Find where the given text appears and provide that cell's center as [X, Y] coordinate. 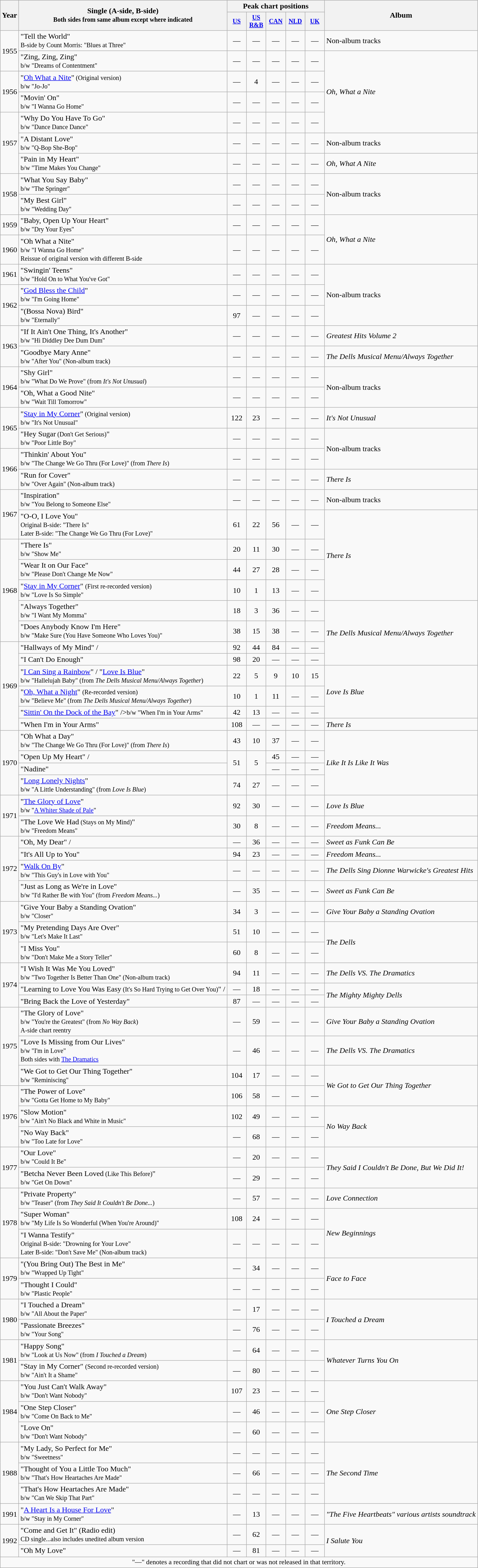
98 [237, 659]
57 [256, 1198]
"I Can't Do Enough" [123, 659]
"Oh What a Nite" (Original version)b/w "Jo-Jo" [123, 81]
"Long Lonely Nights"b/w "A Little Understanding" (from Love Is Blue) [123, 785]
"Thought I Could"b/w "Plastic People" [123, 1288]
Face to Face [401, 1278]
Whatever Turns You On [401, 1360]
No Way Back [401, 1127]
"(You Bring Out) The Best in Me"b/w "Wrapped Up Tight" [123, 1268]
"There Is"b/w "Show Me" [123, 549]
They Said I Couldn't Be Done, But We Did It! [401, 1167]
"Nadine" [123, 769]
"Oh, What a Good Nite"b/w "Wait Till Tomorrow" [123, 397]
"Baby, Open Up Your Heart"b/w "Dry Your Eyes" [123, 225]
"Happy Song"b/w "Look at Us Now" (from I Touched a Dream) [123, 1350]
"I Can Sing a Rainbow" / "Love Is Blue"b/w "Hallelujah Baby" (from The Dells Musical Menu/Always Together) [123, 676]
"Private Property"b/w "Teaser" (from They Said It Couldn't Be Done...) [123, 1198]
"Our Love"b/w "Could It Be" [123, 1157]
1967 [9, 514]
Year [9, 15]
"Passionate Breezes"b/w "Your Song" [123, 1329]
102 [237, 1116]
We Got to Get Our Thing Together [401, 1086]
1957 [9, 143]
1980 [9, 1319]
It's Not Unusual [401, 418]
"Open Up My Heart" / [123, 757]
68 [256, 1137]
"Thought of You a Little Too Much"b/w "That's How Heartaches Are Made" [123, 1473]
"A Heart Is a House For Love"b/w "Stay in My Corner" [123, 1514]
"Love Is Missing from Our Lives"b/w "I'm in Love"Both sides with The Dramatics [123, 1051]
1984 [9, 1412]
56 [276, 525]
"O-O, I Love You"Original B-side: "There Is"Later B-side: "The Change We Go Thru (For Love)" [123, 525]
59 [256, 1021]
1960 [9, 250]
24 [256, 1219]
84 [276, 647]
"No Way Back"b/w "Too Late for Love" [123, 1137]
"—" denotes a recording that did not chart or was not released in that territory. [239, 1562]
"Love On"b/w "Don't Want Nobody" [123, 1432]
Peak chart positions [276, 6]
66 [256, 1473]
New Beginnings [401, 1233]
62 [256, 1535]
"Slow Motion"b/w "Ain't No Black and White in Music" [123, 1116]
"We Got to Get Our Thing Together"b/w "Reminiscing" [123, 1076]
106 [237, 1096]
1976 [9, 1116]
87 [237, 1001]
"Just as Long as We're in Love"b/w "I'd Rather Be with You" (from Freedom Means...) [123, 891]
1962 [9, 305]
97 [237, 315]
"Stay in My Corner" (Second re-recorded version)b/w "Ain't It a Shame" [123, 1370]
UK [315, 21]
"The Love We Had (Stays on My Mind)"b/w "Freedom Means" [123, 826]
122 [237, 418]
58 [256, 1096]
Like It Is Like It Was [401, 763]
1971 [9, 816]
1965 [9, 428]
1981 [9, 1360]
1961 [9, 275]
"My Best Girl"b/w "Wedding Day" [123, 205]
"(Bossa Nova) Bird"b/w "Eternally" [123, 315]
"Movin' On"b/w "I Wanna Go Home" [123, 102]
1969 [9, 686]
"Bring Back the Love of Yesterday" [123, 1001]
1959 [9, 225]
"God Bless the Child"b/w "I'm Going Home" [123, 295]
"Stay in My Corner" (First re-recorded version)b/w "Love Is So Simple" [123, 590]
29 [256, 1178]
"Betcha Never Been Loved (Like This Before)"b/w "Get On Down" [123, 1178]
"I Wanna Testify"Original B-side: "Drowning for Your Love"Later B-side: "Don't Save Me" (Non-album track) [123, 1243]
"Inspiration"b/w "You Belong to Someone Else" [123, 500]
45 [276, 757]
Oh, What A Nite [401, 164]
1988 [9, 1473]
"Stay in My Corner" (Original version)b/w "It's Not Unusual" [123, 418]
"Thinkin' About You"b/w "The Change We Go Thru (For Love)" (from There Is) [123, 459]
The Second Time [401, 1473]
"My Lady, So Perfect for Me"b/w "Sweetness" [123, 1453]
"Pain in My Heart"b/w "Time Makes You Change" [123, 164]
USR&B [256, 21]
"My Pretending Days Are Over"b/w "Let's Make It Last" [123, 932]
28 [276, 570]
37 [276, 741]
NLD [295, 21]
"Give Your Baby a Standing Ovation"b/w "Closer" [123, 911]
"Swingin' Teens"b/w "Hold On to What You've Got" [123, 275]
US [237, 21]
1970 [9, 763]
"I Touched a Dream"b/w "All About the Paper" [123, 1309]
"Oh, What a Night" (Re-recorded version)b/w "Believe Me" (from The Dells Musical Menu/Always Together) [123, 696]
1964 [9, 387]
"Come and Get It" (Radio edit)CD single...also includes unedited album version [123, 1535]
"Oh, My Dear" / [123, 842]
"Learning to Love You Was Easy (It's So Hard Trying to Get Over You)" / [123, 989]
61 [237, 525]
107 [237, 1391]
One Step Closer [401, 1412]
1977 [9, 1167]
76 [256, 1329]
1955 [9, 51]
1975 [9, 1046]
1972 [9, 869]
"Oh What a Nite"b/w "I Wanna Go Home"Reissue of original version with different B-side [123, 250]
1956 [9, 92]
"The Power of Love"b/w "Gotta Get Home to My Baby" [123, 1096]
"The Glory of Love"b/w "A Whiter Shade of Pale" [123, 805]
The Mighty Mighty Dells [401, 995]
1979 [9, 1278]
"Goodbye Mary Anne"b/w "After You" (Non-album track) [123, 356]
42 [237, 712]
1974 [9, 985]
Album [401, 15]
"You Just Can't Walk Away"b/w "Don't Want Nobody" [123, 1391]
"Walk On By"b/w "This Guy's in Love with You" [123, 870]
104 [237, 1076]
"When I'm in Your Arms" [123, 724]
"Why Do You Have To Go"b/w "Dance Dance Dance" [123, 123]
4 [256, 81]
The Dells Sing Dionne Warwicke's Greatest Hits [401, 870]
64 [256, 1350]
"Oh What a Day"b/w "The Change We Go Thru (For Love)" (from There Is) [123, 741]
"Oh My Love" [123, 1551]
CAN [276, 21]
43 [237, 741]
"What You Say Baby"b/w "The Springer" [123, 184]
49 [256, 1116]
"Super Woman"b/w "My Life Is So Wonderful (When You're Around)" [123, 1219]
1973 [9, 932]
"Wear It on Our Face"b/w "Please Don't Change Me Now" [123, 570]
"The Glory of Love"b/w "You're the Greatest" (from No Way Back)A-side chart reentry [123, 1021]
1966 [9, 469]
"Sittin' On the Dock of the Bay" />b/w "When I'm in Your Arms" [123, 712]
"Zing, Zing, Zing"b/w "Dreams of Contentment" [123, 61]
1992 [9, 1540]
80 [256, 1370]
"Run for Cover"b/w "Over Again" (Non-album track) [123, 479]
I Touched a Dream [401, 1319]
"The Five Heartbeats" various artists soundtrack [401, 1514]
"Always Together"b/w "I Want My Momma" [123, 611]
"Does Anybody Know I'm Here"b/w "Make Sure (You Have Someone Who Loves You)" [123, 631]
"It's All Up to You" [123, 854]
"One Step Closer"b/w "Come On Back to Me" [123, 1412]
The Dells [401, 942]
74 [237, 785]
I Salute You [401, 1540]
1958 [9, 194]
"Shy Girl"b/w "What Do We Prove" (from It's Not Unusual) [123, 377]
"Hallways of My Mind" / [123, 647]
"I Wish It Was Me You Loved"b/w "Two Together Is Better Than One" (Non-album track) [123, 973]
"Hey Sugar (Don't Get Serious)"b/w "Poor Little Boy" [123, 438]
9 [276, 676]
"I Miss You"b/w "Don't Make Me a Story Teller" [123, 952]
Single (A-side, B-side)Both sides from same album except where indicated [123, 15]
"If It Ain't One Thing, It's Another"b/w "Hi Diddley Dee Dum Dum" [123, 336]
35 [256, 891]
Love Connection [401, 1198]
Greatest Hits Volume 2 [401, 336]
81 [256, 1551]
"Tell the World"B-side by Count Morris: "Blues at Three" [123, 40]
1963 [9, 346]
1978 [9, 1223]
1991 [9, 1514]
"A Distant Love"b/w "Q-Bop She-Bop" [123, 143]
1968 [9, 590]
"That's How Heartaches Are Made"b/w "Can We Skip That Part" [123, 1494]
